Provide the (X, Y) coordinate of the cell's center where the given text is located.  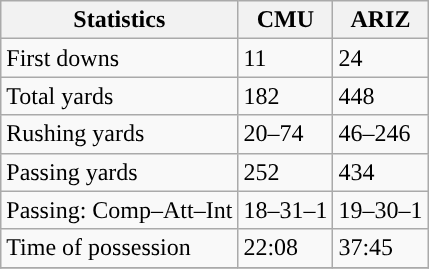
22:08 (286, 248)
46–246 (380, 134)
Passing: Comp–Att–Int (120, 210)
11 (286, 58)
CMU (286, 20)
434 (380, 172)
ARIZ (380, 20)
Rushing yards (120, 134)
252 (286, 172)
First downs (120, 58)
18–31–1 (286, 210)
24 (380, 58)
Time of possession (120, 248)
Passing yards (120, 172)
448 (380, 96)
182 (286, 96)
37:45 (380, 248)
Statistics (120, 20)
19–30–1 (380, 210)
20–74 (286, 134)
Total yards (120, 96)
